Scan for the cell matching the given text and deliver its (x, y) coordinate at center. 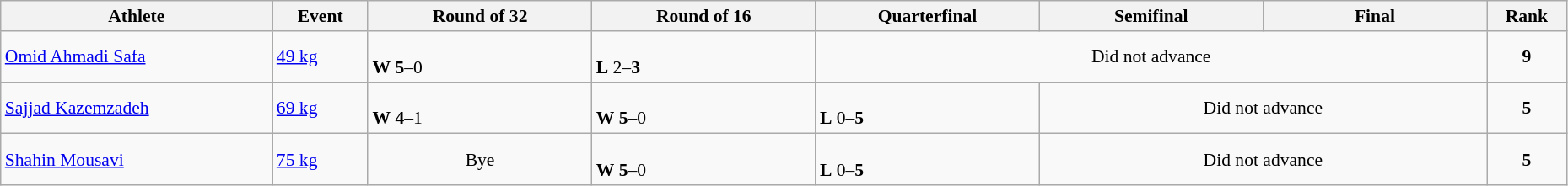
Semifinal (1150, 16)
Final (1375, 16)
Athlete (137, 16)
Rank (1527, 16)
Round of 16 (703, 16)
L 2–3 (703, 57)
Event (321, 16)
69 kg (321, 108)
Round of 32 (479, 16)
Shahin Mousavi (137, 160)
Omid Ahmadi Safa (137, 57)
9 (1527, 57)
Bye (479, 160)
49 kg (321, 57)
Quarterfinal (928, 16)
W 4–1 (479, 108)
75 kg (321, 160)
Sajjad Kazemzadeh (137, 108)
